Return the [x, y] coordinate for the center point of the cell that contains the specified text.  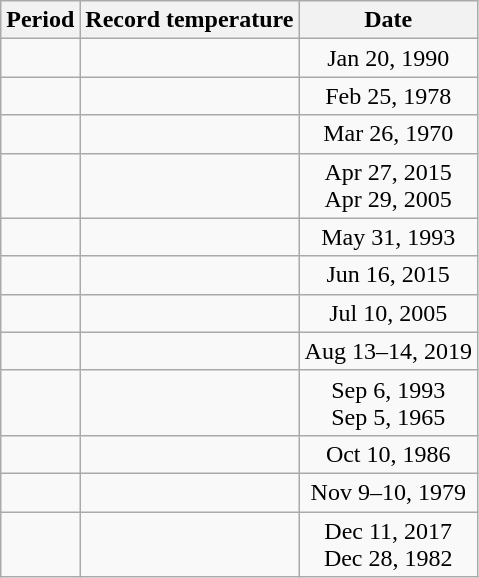
Jul 10, 2005 [388, 313]
Aug 13–14, 2019 [388, 351]
Record temperature [190, 20]
May 31, 1993 [388, 237]
Feb 25, 1978 [388, 96]
Jun 16, 2015 [388, 275]
Mar 26, 1970 [388, 134]
Sep 6, 1993Sep 5, 1965 [388, 402]
Period [40, 20]
Dec 11, 2017Dec 28, 1982 [388, 544]
Jan 20, 1990 [388, 58]
Date [388, 20]
Oct 10, 1986 [388, 454]
Apr 27, 2015Apr 29, 2005 [388, 186]
Nov 9–10, 1979 [388, 492]
